Provide the [x, y] coordinate of the cell's center where the given text is located.  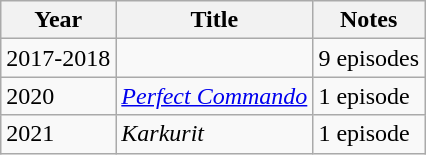
Karkurit [214, 134]
Year [58, 20]
2017-2018 [58, 58]
2021 [58, 134]
2020 [58, 96]
Title [214, 20]
9 episodes [369, 58]
Perfect Commando [214, 96]
Notes [369, 20]
